From the cell containing the given text, extract its center point as (X, Y) coordinate. 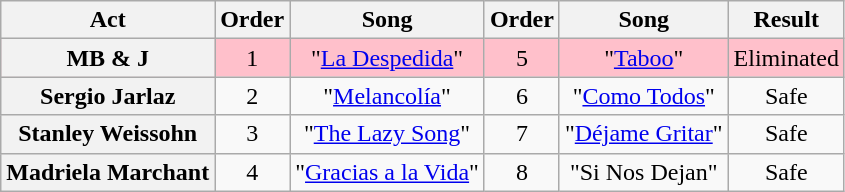
"Melancolía" (388, 96)
Eliminated (786, 58)
"Déjame Gritar" (644, 134)
"Si Nos Dejan" (644, 172)
Result (786, 20)
4 (252, 172)
Sergio Jarlaz (108, 96)
2 (252, 96)
"Como Todos" (644, 96)
MB & J (108, 58)
1 (252, 58)
6 (522, 96)
3 (252, 134)
Act (108, 20)
"Gracias a la Vida" (388, 172)
"The Lazy Song" (388, 134)
Madriela Marchant (108, 172)
7 (522, 134)
8 (522, 172)
"Taboo" (644, 58)
Stanley Weissohn (108, 134)
"La Despedida" (388, 58)
5 (522, 58)
